Return the (x, y) coordinate for the center point of the cell that contains the specified text.  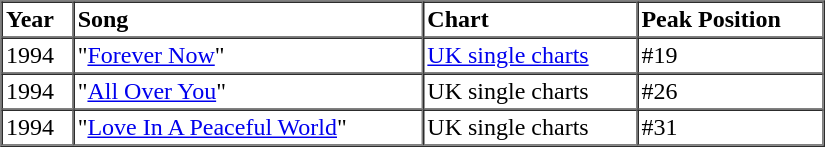
Song (248, 20)
#26 (730, 92)
#19 (730, 56)
Year (38, 20)
"Forever Now" (248, 56)
Peak Position (730, 20)
#31 (730, 128)
Chart (530, 20)
"Love In A Peaceful World" (248, 128)
"All Over You" (248, 92)
